Pinpoint the cell where the given text exists, returning its [x, y] midpoint coordinate. 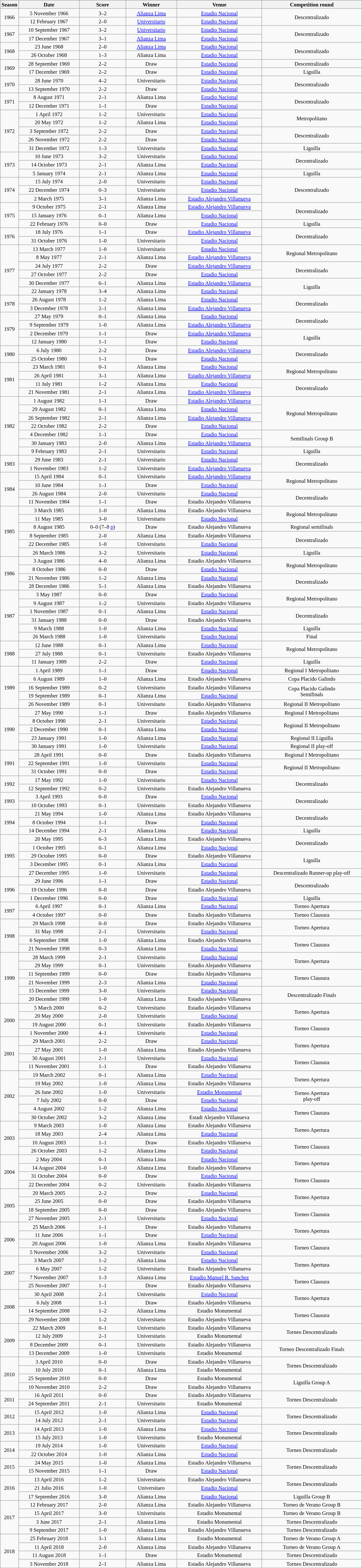
11 April 2018 [49, 1547]
Regional semifinals [312, 527]
2006 [10, 1239]
31 January 1988 [49, 620]
25 September 2010 [49, 1378]
12 February 2017 [49, 1505]
Descentralizado Runner-up play-off [312, 872]
21 May 1994 [49, 814]
11 November 1984 [49, 502]
25 February 2018 [49, 1538]
31 October 2004 [49, 1176]
12 June 1988 [49, 645]
1998 [10, 936]
22 September 1991 [49, 763]
3 March 1985 [49, 510]
23 March 1981 [49, 367]
1990 [10, 729]
12 December 1971 [49, 106]
2001 [10, 1054]
26 September 1982 [49, 417]
1995 [10, 856]
5 January 1974 [49, 173]
1986 [10, 573]
23 June 1968 [49, 47]
Score [102, 5]
26 April 1981 [49, 375]
8 October 1986 [49, 569]
1985 [10, 531]
2000 [10, 1020]
3 April 1993 [49, 797]
3–4 [102, 291]
29 June 1996 [49, 881]
22 October 2014 [49, 1454]
18 July 1976 [49, 232]
31 October 1976 [49, 240]
11 August 2018 [49, 1555]
22 December 1974 [49, 190]
1978 [10, 304]
14 September 2008 [49, 1311]
2003 [10, 1138]
Estadio Manuel R. Sanchez [219, 1277]
1970 [10, 84]
30 August 2001 [49, 1058]
15 November 2015 [49, 1471]
6–3 [102, 839]
13 April 2016 [49, 1479]
27 May 1990 [49, 712]
20 May 1995 [49, 839]
1992 [10, 784]
30 January 1991 [49, 746]
29 October 1995 [49, 856]
14 August 2004 [49, 1167]
31 December 1972 [49, 148]
3 December 1995 [49, 864]
10 November 2010 [49, 1387]
1972 [10, 131]
11 June 2006 [49, 1235]
22 February 1976 [49, 223]
10 August 2003 [49, 1142]
1 November 1983 [49, 468]
10 June 1984 [49, 485]
6 May 2007 [49, 1269]
26 October 2003 [49, 1151]
21 Julio 2016 [49, 1488]
29 June 1983 [49, 460]
19 October 1996 [49, 889]
8 May 1977 [49, 257]
30 October 2002 [49, 1117]
Date [49, 5]
1969 [10, 68]
2007 [10, 1273]
3 May 1987 [49, 594]
6–1 [102, 283]
6 September 1998 [49, 940]
26 November 1989 [49, 704]
1982 [10, 426]
19 March 2002 [49, 1075]
13 September 1970 [49, 89]
30 December 1977 [49, 283]
30 April 2008 [49, 1294]
3 November 2018 [49, 1563]
1977 [10, 270]
2–4 [102, 1134]
15 July 1974 [49, 181]
1 April 1989 [49, 670]
1980 [10, 354]
6 August 1989 [49, 679]
13 December 2009 [49, 1353]
17 December 1967 [49, 38]
Regional II Liguilla [312, 738]
1994 [10, 822]
Regional II play-off [312, 746]
26 August 1984 [49, 493]
31 May 1998 [49, 932]
28 September 1969 [49, 63]
1988 [10, 654]
2–3 [102, 982]
Copa Placido GalindoSemifinals [312, 691]
2013 [10, 1433]
20 May 2000 [49, 1016]
24 July 1977 [49, 266]
29 May 1999 [49, 965]
Universitaro [151, 1488]
6 July 1980 [49, 350]
5 November 2006 [49, 1252]
13 March 1977 [49, 249]
Final [312, 636]
8 December 2009 [49, 1345]
1 August 1982 [49, 401]
2012 [10, 1416]
4–1 [102, 1033]
1 November 2000 [49, 1033]
28 March 1999 [49, 957]
29 March 2001 [49, 1041]
20 December 1999 [49, 999]
3 March 2007 [49, 1260]
1996 [10, 889]
27 October 1977 [49, 274]
17 May 1992 [49, 780]
2015 [10, 1467]
26 August 1978 [49, 299]
14 July 2012 [49, 1420]
1 November 1987 [49, 611]
3 December 1978 [49, 308]
10 June 1973 [49, 156]
12 January 1980 [49, 341]
31 October 1991 [49, 771]
11 July 1981 [49, 384]
20 May 1972 [49, 123]
9 March 1988 [49, 628]
9 September 1979 [49, 325]
11 September 1999 [49, 974]
Liguilla Group B [312, 1496]
Semifinals Group B [312, 438]
11 May 1985 [49, 519]
16 April 2011 [49, 1395]
1 December 1996 [49, 898]
2017 [10, 1517]
15 April 2017 [49, 1513]
8 August 1985 [49, 527]
12 September 1992 [49, 788]
15 April 2012 [49, 1412]
Liguilla Group A [312, 1382]
17 December 1969 [49, 72]
14 December 1994 [49, 830]
10 July 2010 [49, 1370]
26 March 1988 [49, 636]
21 November 1981 [49, 392]
17 September 2016 [49, 1496]
2 December 1990 [49, 729]
5–1 [102, 586]
12 July 2009 [49, 1336]
12 February 1967 [49, 21]
Venue [219, 5]
1 October 1995 [49, 847]
Estadi Alejandro Villanueva [219, 1117]
26 March 1986 [49, 552]
0–0 (7–8 p) [102, 527]
2 December 1979 [49, 333]
3 June 2017 [49, 1521]
28 December 1986 [49, 586]
22 January 1978 [49, 291]
1983 [10, 464]
1 April 1972 [49, 114]
26 November 1972 [49, 139]
6 April 1997 [49, 906]
3 August 1986 [49, 561]
27 July 1988 [49, 654]
8 October 1994 [49, 822]
2 March 1975 [49, 198]
21 November 1999 [49, 982]
9 March 2003 [49, 1125]
2010 [10, 1374]
24 May 2015 [49, 1463]
1979 [10, 329]
25 June 2005 [49, 1201]
2009 [10, 1340]
1987 [10, 615]
29 August 1982 [49, 409]
25 October 1980 [49, 358]
14 April 2013 [49, 1429]
21 November 1998 [49, 948]
6 July 2008 [49, 1302]
1974 [10, 190]
Season [10, 5]
2014 [10, 1450]
29 March 1998 [49, 923]
15 July 2013 [49, 1437]
2002 [10, 1096]
25 November 2007 [49, 1285]
2004 [10, 1172]
1968 [10, 51]
20 August 2006 [49, 1243]
26 October 1968 [49, 55]
2016 [10, 1488]
25 March 2006 [49, 1227]
11 January 1989 [49, 662]
15 December 1999 [49, 990]
19 July 2014 [49, 1445]
19 May 2002 [49, 1083]
20 March 2005 [49, 1193]
Torneo Descentralizado Finals [312, 1349]
4–0 [102, 561]
2011 [10, 1399]
22 March 2009 [49, 1328]
10 October 1993 [49, 805]
1989 [10, 687]
15 January 1976 [49, 215]
22 December 2004 [49, 1184]
23 January 1991 [49, 738]
Torneo Aperturaplay-off [312, 1096]
21 November 1986 [49, 578]
1981 [10, 379]
22 December 1985 [49, 544]
29 November 2008 [49, 1319]
24 September 2011 [49, 1403]
Copa Placido Galindo [312, 679]
8 August 1971 [49, 97]
8 October 1990 [49, 721]
15 April 1984 [49, 476]
1984 [10, 489]
Descentralizado Finals [312, 995]
27 November 2005 [49, 1218]
19 August 2000 [49, 1024]
1971 [10, 101]
10 September 1967 [49, 30]
1967 [10, 34]
1973 [10, 165]
9 August 1987 [49, 603]
19 September 1989 [49, 696]
28 April 1991 [49, 754]
26 June 2002 [49, 1092]
4 December 1982 [49, 434]
2018 [10, 1551]
1975 [10, 215]
2 May 2004 [49, 1159]
7 July 2002 [49, 1100]
14 October 1973 [49, 165]
4–2 [102, 80]
Competition round [312, 5]
22 October 1982 [49, 426]
2008 [10, 1306]
1966 [10, 17]
1991 [10, 763]
2005 [10, 1206]
18 September 2005 [49, 1210]
Metropolitano [312, 118]
8 September 1985 [49, 535]
27 May 2001 [49, 1049]
3 September 1972 [49, 131]
30 January 1983 [49, 443]
1997 [10, 910]
11 November 2001 [49, 1066]
1993 [10, 801]
Winner [151, 5]
28 June 1970 [49, 80]
1999 [10, 978]
5 November 1966 [49, 13]
18 May 2003 [49, 1134]
7 November 2007 [49, 1277]
9 February 1983 [49, 451]
16 September 1989 [49, 687]
27 May 1979 [49, 316]
9 October 1975 [49, 207]
4 October 1997 [49, 915]
9 September 2017 [49, 1530]
27 December 1995 [49, 872]
1976 [10, 236]
3 April 2010 [49, 1361]
4 August 2002 [49, 1108]
5 March 2000 [49, 1007]
